Output the [X, Y] coordinate of the center of the cell containing the given text.  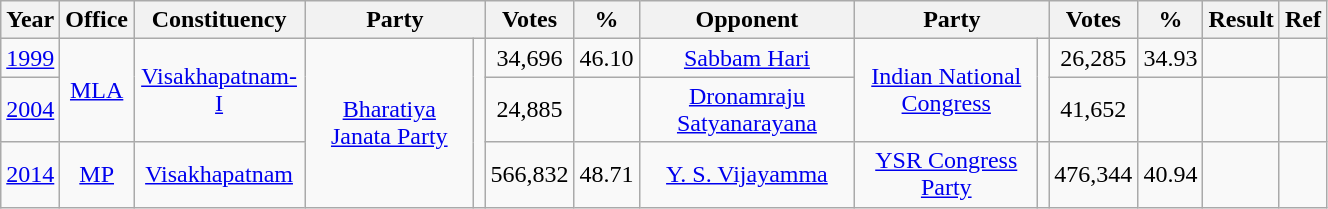
46.10 [606, 58]
566,832 [530, 174]
34,696 [530, 58]
476,344 [1094, 174]
24,885 [530, 110]
Office [97, 20]
Visakhapatnam [220, 174]
Visakhapatnam-I [220, 90]
YSR Congress Party [946, 174]
1999 [30, 58]
Result [1241, 20]
Constituency [220, 20]
2014 [30, 174]
Y. S. Vijayamma [747, 174]
Opponent [747, 20]
48.71 [606, 174]
Ref [1302, 20]
Sabbam Hari [747, 58]
Dronamraju Satyanarayana [747, 110]
40.94 [1170, 174]
Bharatiya Janata Party [390, 123]
Year [30, 20]
Indian National Congress [946, 90]
26,285 [1094, 58]
MP [97, 174]
41,652 [1094, 110]
34.93 [1170, 58]
2004 [30, 110]
MLA [97, 90]
